Capture the cell that displays the provided text and extract its [x, y] central coordinate. 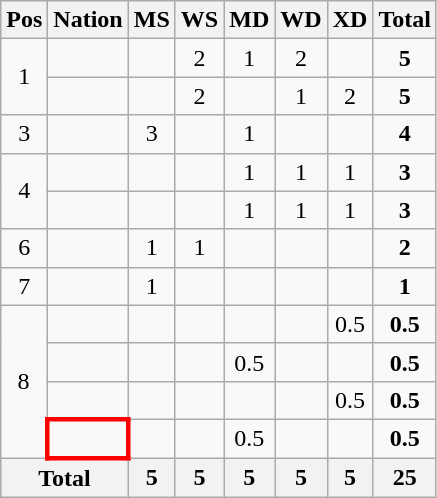
WS [199, 20]
8 [24, 381]
6 [24, 248]
XD [350, 20]
7 [24, 286]
MS [152, 20]
WD [301, 20]
MD [250, 20]
25 [405, 478]
Pos [24, 20]
Nation [88, 20]
